Output the (x, y) coordinate of the center of the cell containing the given text.  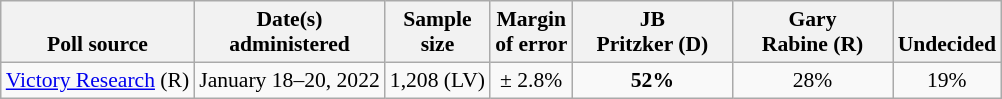
Date(s)administered (290, 32)
JBPritzker (D) (652, 32)
± 2.8% (531, 80)
Undecided (947, 32)
28% (812, 80)
52% (652, 80)
19% (947, 80)
Marginof error (531, 32)
Poll source (98, 32)
January 18–20, 2022 (290, 80)
Samplesize (438, 32)
GaryRabine (R) (812, 32)
Victory Research (R) (98, 80)
1,208 (LV) (438, 80)
